Identify which cell holds the provided text, then report its (x, y) central coordinate. 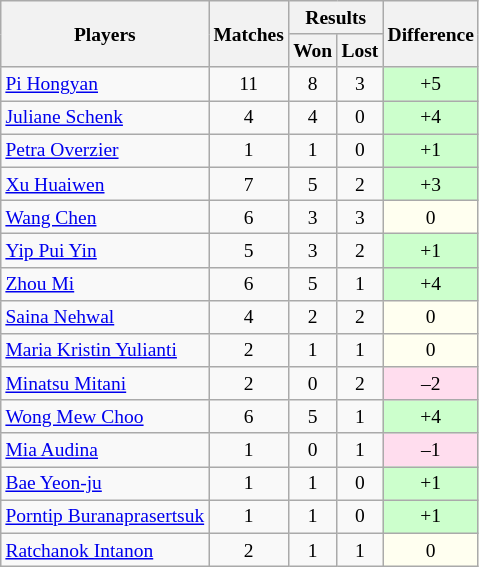
Minatsu Mitani (105, 384)
+5 (431, 84)
Lost (360, 50)
Maria Kristin Yulianti (105, 350)
Results (335, 18)
Zhou Mi (105, 284)
7 (249, 184)
+3 (431, 184)
Juliane Schenk (105, 118)
Wong Mew Choo (105, 416)
Xu Huaiwen (105, 184)
Bae Yeon-ju (105, 484)
11 (249, 84)
Yip Pui Yin (105, 250)
Players (105, 34)
Won (312, 50)
Wang Chen (105, 216)
–1 (431, 450)
Saina Nehwal (105, 316)
Matches (249, 34)
Petra Overzier (105, 150)
–2 (431, 384)
Difference (431, 34)
Ratchanok Intanon (105, 550)
Mia Audina (105, 450)
8 (312, 84)
Pi Hongyan (105, 84)
Porntip Buranaprasertsuk (105, 516)
